Return (X, Y) of the center of cell containing provided text 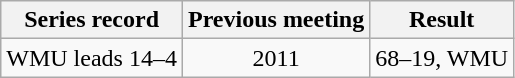
68–19, WMU (442, 58)
Result (442, 20)
2011 (276, 58)
WMU leads 14–4 (92, 58)
Previous meeting (276, 20)
Series record (92, 20)
